From the cell containing the given text, extract its center point as (x, y) coordinate. 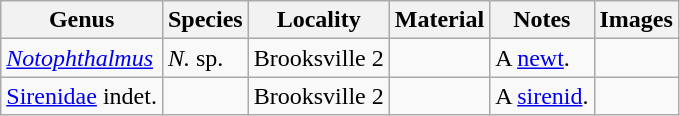
A newt. (542, 58)
Genus (82, 20)
A sirenid. (542, 96)
Species (205, 20)
Sirenidae indet. (82, 96)
Locality (318, 20)
Notophthalmus (82, 58)
Images (636, 20)
N. sp. (205, 58)
Material (439, 20)
Notes (542, 20)
